From the cell containing the given text, extract its center point as [X, Y] coordinate. 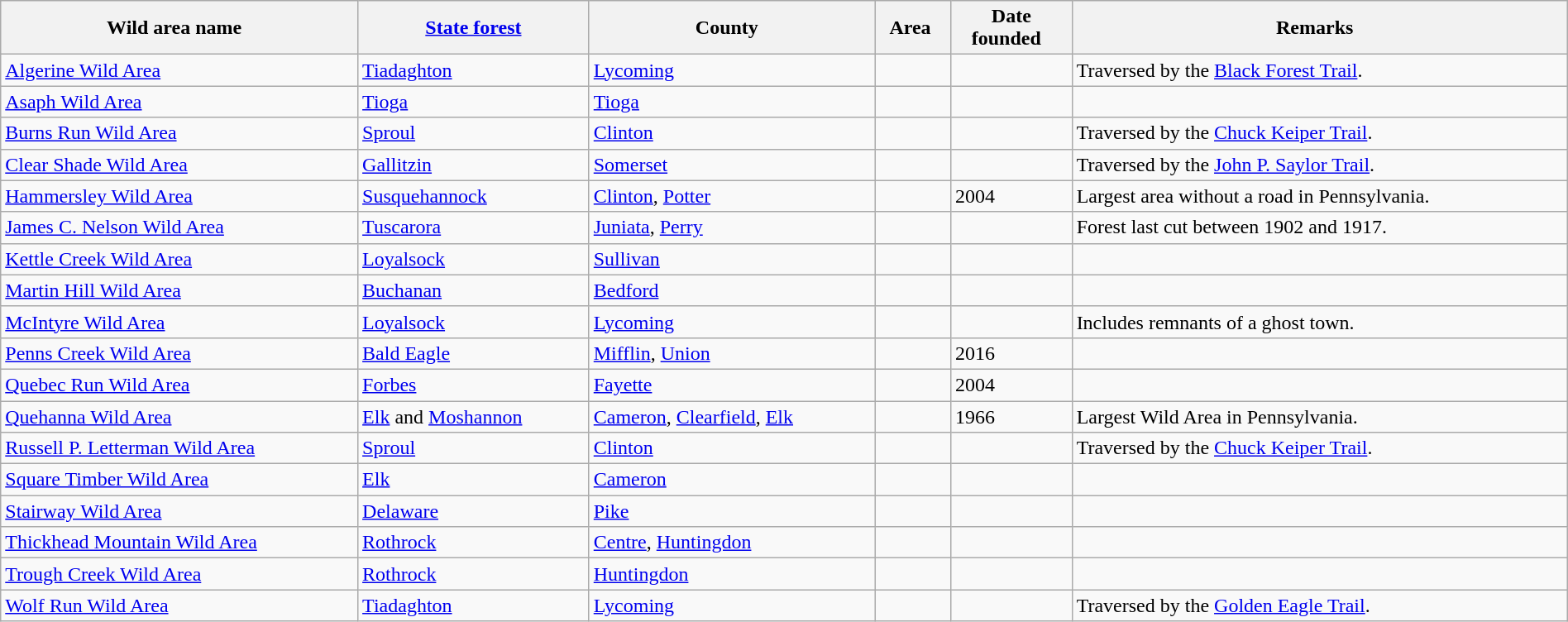
Mifflin, Union [731, 353]
Bedford [731, 290]
Bald Eagle [474, 353]
Trough Creek Wild Area [179, 574]
Wild area name [179, 28]
Penns Creek Wild Area [179, 353]
Clear Shade Wild Area [179, 165]
Forest last cut between 1902 and 1917. [1320, 227]
Tuscarora [474, 227]
Juniata, Perry [731, 227]
Square Timber Wild Area [179, 480]
Stairway Wild Area [179, 511]
Elk and Moshannon [474, 416]
Martin Hill Wild Area [179, 290]
Pike [731, 511]
Traversed by the John P. Saylor Trail. [1320, 165]
Quebec Run Wild Area [179, 385]
Asaph Wild Area [179, 102]
Russell P. Letterman Wild Area [179, 448]
Largest area without a road in Pennsylvania. [1320, 196]
McIntyre Wild Area [179, 322]
2016 [1012, 353]
Burns Run Wild Area [179, 133]
Cameron, Clearfield, Elk [731, 416]
Thickhead Mountain Wild Area [179, 543]
Delaware [474, 511]
James C. Nelson Wild Area [179, 227]
Traversed by the Golden Eagle Trail. [1320, 605]
Quehanna Wild Area [179, 416]
Includes remnants of a ghost town. [1320, 322]
Somerset [731, 165]
Cameron [731, 480]
Area [913, 28]
Hammersley Wild Area [179, 196]
Huntingdon [731, 574]
County [731, 28]
Wolf Run Wild Area [179, 605]
Remarks [1320, 28]
Forbes [474, 385]
Date founded [1012, 28]
Sullivan [731, 259]
Centre, Huntingdon [731, 543]
Fayette [731, 385]
Clinton, Potter [731, 196]
Elk [474, 480]
Buchanan [474, 290]
1966 [1012, 416]
Gallitzin [474, 165]
State forest [474, 28]
Kettle Creek Wild Area [179, 259]
Largest Wild Area in Pennsylvania. [1320, 416]
Susquehannock [474, 196]
Algerine Wild Area [179, 70]
Traversed by the Black Forest Trail. [1320, 70]
